Provide the (X, Y) coordinate of the cell's center where the given text is located.  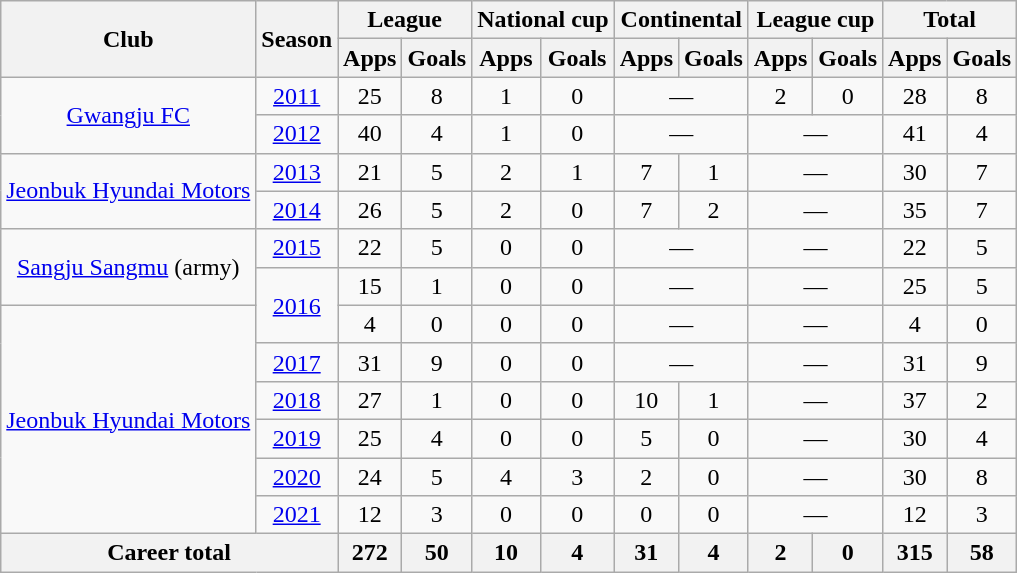
2013 (297, 172)
2019 (297, 438)
2012 (297, 134)
2018 (297, 400)
26 (370, 210)
2021 (297, 515)
58 (982, 553)
50 (437, 553)
2015 (297, 248)
27 (370, 400)
2017 (297, 362)
35 (915, 210)
28 (915, 96)
315 (915, 553)
Gwangju FC (128, 115)
Total (950, 20)
Season (297, 39)
37 (915, 400)
24 (370, 477)
15 (370, 286)
2014 (297, 210)
Continental (681, 20)
40 (370, 134)
2011 (297, 96)
272 (370, 553)
2020 (297, 477)
2016 (297, 305)
Career total (170, 553)
League (405, 20)
21 (370, 172)
Sangju Sangmu (army) (128, 267)
41 (915, 134)
Club (128, 39)
National cup (543, 20)
League cup (815, 20)
